Capture the cell that displays the provided text and extract its [X, Y] central coordinate. 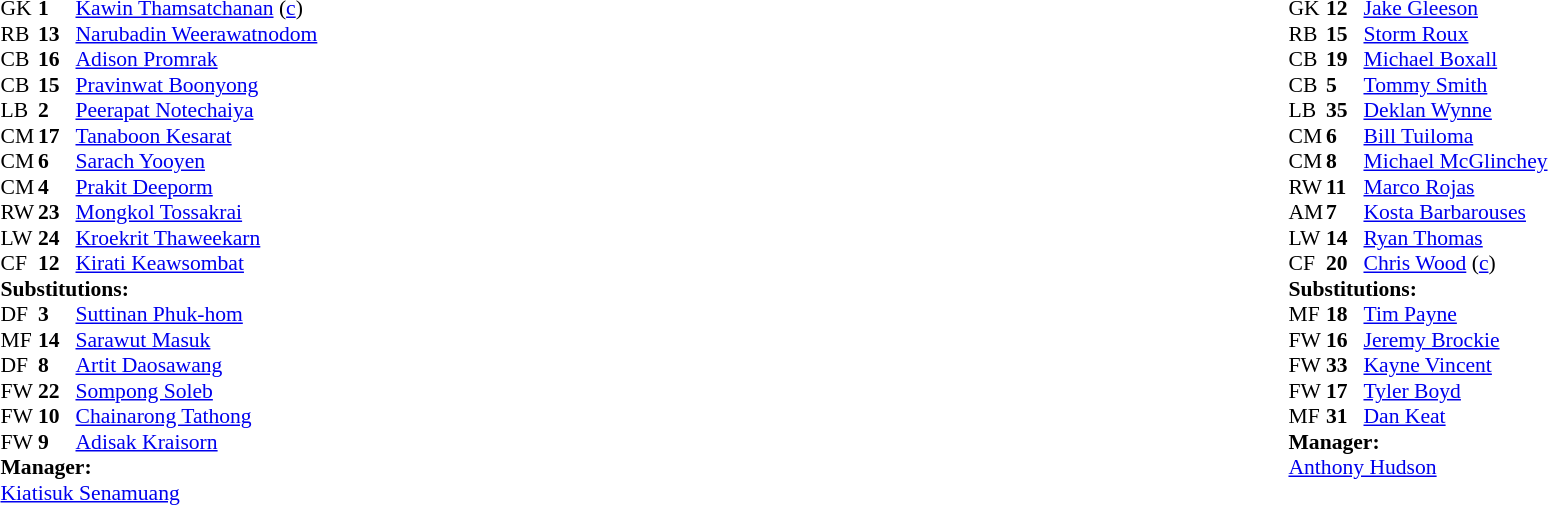
35 [1345, 111]
23 [57, 213]
Chris Wood (c) [1455, 263]
Sarawut Masuk [197, 340]
Marco Rojas [1455, 187]
Pravinwat Boonyong [197, 85]
Bill Tuiloma [1455, 136]
Suttinan Phuk-hom [197, 315]
20 [1345, 263]
Kosta Barbarouses [1455, 213]
Storm Roux [1455, 34]
19 [1345, 59]
31 [1345, 417]
Prakit Deeporm [197, 187]
Tyler Boyd [1455, 391]
3 [57, 315]
4 [57, 187]
Peerapat Notechaiya [197, 111]
9 [57, 442]
Kayne Vincent [1455, 365]
Adison Promrak [197, 59]
Dan Keat [1455, 417]
Michael McGlinchey [1455, 161]
Mongkol Tossakrai [197, 213]
AM [1307, 213]
Ryan Thomas [1455, 238]
18 [1345, 315]
Anthony Hudson [1418, 467]
Sompong Soleb [197, 391]
7 [1345, 213]
Adisak Kraisorn [197, 442]
Jeremy Brockie [1455, 340]
Sarach Yooyen [197, 161]
Tanaboon Kesarat [197, 136]
Deklan Wynne [1455, 111]
13 [57, 34]
Narubadin Weerawatnodom [197, 34]
Michael Boxall [1455, 59]
22 [57, 391]
33 [1345, 365]
Kirati Keawsombat [197, 263]
Tommy Smith [1455, 85]
Artit Daosawang [197, 365]
24 [57, 238]
Kroekrit Thaweekarn [197, 238]
10 [57, 417]
5 [1345, 85]
2 [57, 111]
11 [1345, 187]
Tim Payne [1455, 315]
Chainarong Tathong [197, 417]
12 [57, 263]
